Search for the cell housing the specified text and yield its (X, Y) center coordinate. 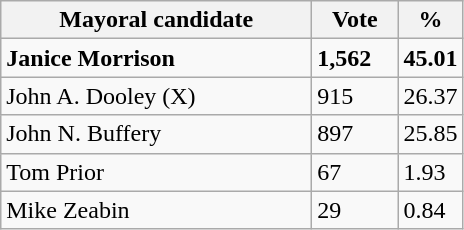
Vote (355, 20)
915 (355, 96)
Mayoral candidate (156, 20)
0.84 (430, 210)
Janice Morrison (156, 58)
John A. Dooley (X) (156, 96)
67 (355, 172)
25.85 (430, 134)
26.37 (430, 96)
Mike Zeabin (156, 210)
Tom Prior (156, 172)
1.93 (430, 172)
% (430, 20)
45.01 (430, 58)
29 (355, 210)
897 (355, 134)
1,562 (355, 58)
John N. Buffery (156, 134)
